From the cell containing the given text, extract its center point as [x, y] coordinate. 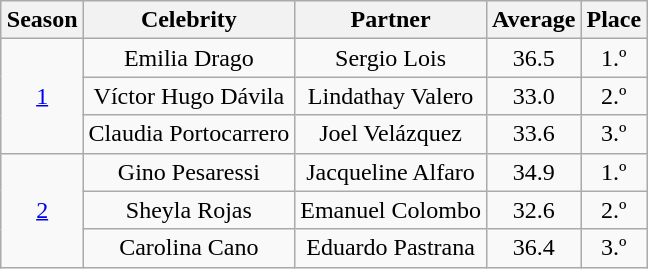
Emilia Drago [189, 58]
36.5 [534, 58]
Average [534, 20]
1 [42, 96]
Celebrity [189, 20]
Gino Pesaressi [189, 172]
Joel Velázquez [391, 134]
2 [42, 210]
34.9 [534, 172]
Emanuel Colombo [391, 210]
Sheyla Rojas [189, 210]
Season [42, 20]
Eduardo Pastrana [391, 248]
Víctor Hugo Dávila [189, 96]
Partner [391, 20]
Claudia Portocarrero [189, 134]
33.0 [534, 96]
Sergio Lois [391, 58]
33.6 [534, 134]
Carolina Cano [189, 248]
Jacqueline Alfaro [391, 172]
36.4 [534, 248]
Place [614, 20]
32.6 [534, 210]
Lindathay Valero [391, 96]
